Find where the given text appears and provide that cell's center as [x, y] coordinate. 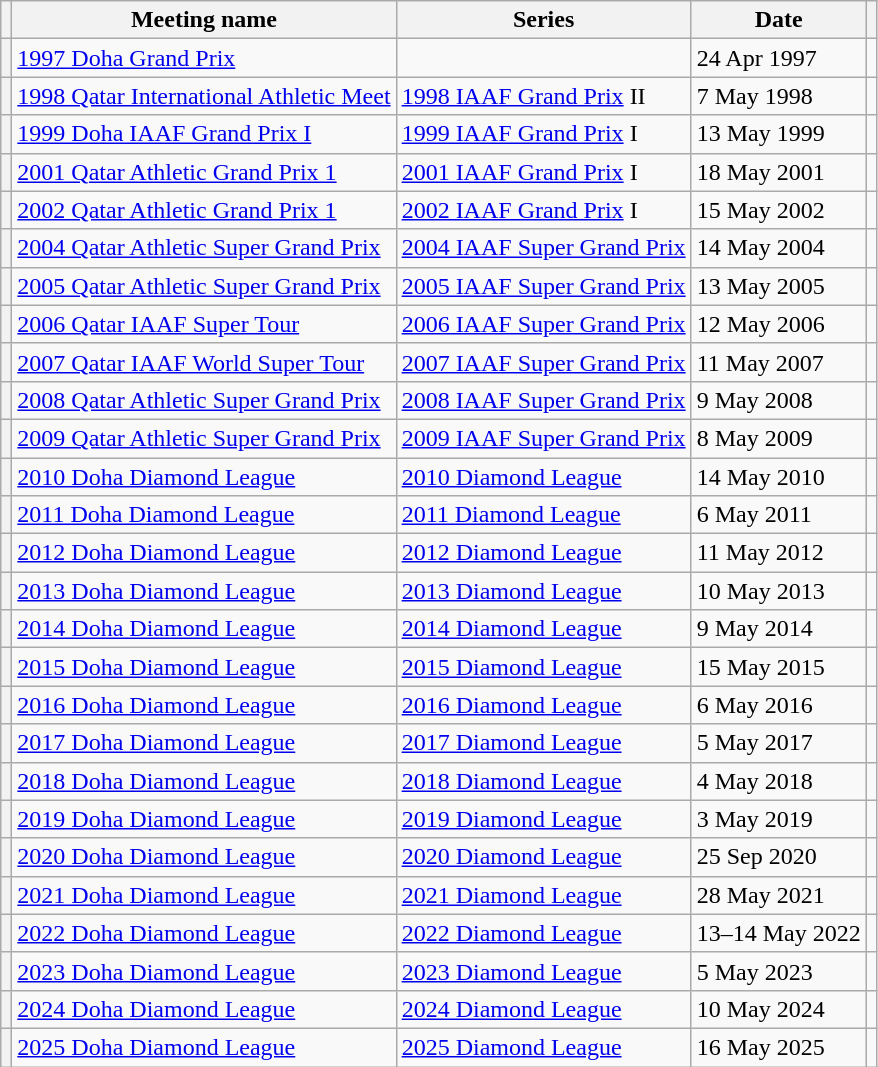
15 May 2002 [778, 210]
2024 Diamond League [544, 1009]
16 May 2025 [778, 1047]
13–14 May 2022 [778, 933]
2006 Qatar IAAF Super Tour [204, 324]
2015 Diamond League [544, 667]
2009 IAAF Super Grand Prix [544, 438]
2010 Doha Diamond League [204, 477]
2011 Doha Diamond League [204, 515]
2022 Doha Diamond League [204, 933]
2016 Diamond League [544, 705]
5 May 2023 [778, 971]
8 May 2009 [778, 438]
2008 Qatar Athletic Super Grand Prix [204, 400]
9 May 2008 [778, 400]
4 May 2018 [778, 781]
15 May 2015 [778, 667]
2023 Diamond League [544, 971]
2021 Doha Diamond League [204, 895]
2017 Doha Diamond League [204, 743]
1997 Doha Grand Prix [204, 58]
11 May 2012 [778, 553]
2017 Diamond League [544, 743]
2020 Doha Diamond League [204, 857]
2006 IAAF Super Grand Prix [544, 324]
13 May 2005 [778, 286]
2007 IAAF Super Grand Prix [544, 362]
25 Sep 2020 [778, 857]
2004 Qatar Athletic Super Grand Prix [204, 248]
2025 Doha Diamond League [204, 1047]
28 May 2021 [778, 895]
2004 IAAF Super Grand Prix [544, 248]
14 May 2010 [778, 477]
13 May 1999 [778, 134]
6 May 2011 [778, 515]
2015 Doha Diamond League [204, 667]
2022 Diamond League [544, 933]
18 May 2001 [778, 172]
2024 Doha Diamond League [204, 1009]
2013 Doha Diamond League [204, 591]
2001 IAAF Grand Prix I [544, 172]
2014 Diamond League [544, 629]
1999 IAAF Grand Prix I [544, 134]
Date [778, 20]
10 May 2013 [778, 591]
9 May 2014 [778, 629]
2019 Doha Diamond League [204, 819]
2009 Qatar Athletic Super Grand Prix [204, 438]
5 May 2017 [778, 743]
2018 Diamond League [544, 781]
24 Apr 1997 [778, 58]
12 May 2006 [778, 324]
1998 Qatar International Athletic Meet [204, 96]
2005 IAAF Super Grand Prix [544, 286]
2019 Diamond League [544, 819]
2008 IAAF Super Grand Prix [544, 400]
3 May 2019 [778, 819]
2025 Diamond League [544, 1047]
2002 IAAF Grand Prix I [544, 210]
6 May 2016 [778, 705]
Meeting name [204, 20]
2011 Diamond League [544, 515]
2012 Diamond League [544, 553]
7 May 1998 [778, 96]
10 May 2024 [778, 1009]
2007 Qatar IAAF World Super Tour [204, 362]
2014 Doha Diamond League [204, 629]
2013 Diamond League [544, 591]
1998 IAAF Grand Prix II [544, 96]
2001 Qatar Athletic Grand Prix 1 [204, 172]
11 May 2007 [778, 362]
2021 Diamond League [544, 895]
1999 Doha IAAF Grand Prix I [204, 134]
2012 Doha Diamond League [204, 553]
2010 Diamond League [544, 477]
2018 Doha Diamond League [204, 781]
2002 Qatar Athletic Grand Prix 1 [204, 210]
2005 Qatar Athletic Super Grand Prix [204, 286]
Series [544, 20]
2016 Doha Diamond League [204, 705]
2023 Doha Diamond League [204, 971]
2020 Diamond League [544, 857]
14 May 2004 [778, 248]
